Pinpoint the cell where the given text exists, returning its [x, y] midpoint coordinate. 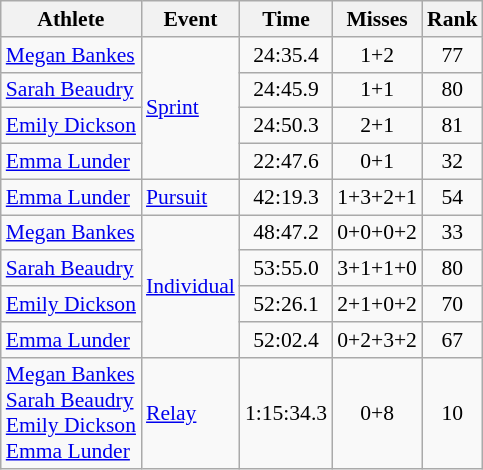
1+3+2+1 [377, 197]
10 [452, 413]
0+2+3+2 [377, 340]
Rank [452, 19]
Time [286, 19]
52:02.4 [286, 340]
0+8 [377, 413]
1+1 [377, 90]
2+1+0+2 [377, 304]
54 [452, 197]
Megan BankesSarah BeaudryEmily DicksonEmma Lunder [71, 413]
0+1 [377, 162]
1:15:34.3 [286, 413]
81 [452, 126]
42:19.3 [286, 197]
24:35.4 [286, 55]
Misses [377, 19]
1+2 [377, 55]
22:47.6 [286, 162]
Relay [190, 413]
3+1+1+0 [377, 269]
48:47.2 [286, 233]
24:45.9 [286, 90]
Event [190, 19]
2+1 [377, 126]
67 [452, 340]
52:26.1 [286, 304]
Athlete [71, 19]
33 [452, 233]
24:50.3 [286, 126]
Sprint [190, 108]
77 [452, 55]
0+0+0+2 [377, 233]
32 [452, 162]
70 [452, 304]
53:55.0 [286, 269]
Pursuit [190, 197]
Individual [190, 286]
